Capture the cell that displays the provided text and extract its (x, y) central coordinate. 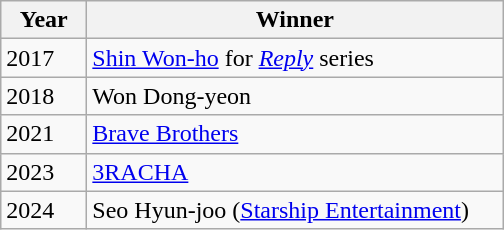
Shin Won-ho for Reply series (295, 58)
Year (44, 20)
Seo Hyun-joo (Starship Entertainment) (295, 210)
2023 (44, 172)
Winner (295, 20)
2018 (44, 96)
Brave Brothers (295, 134)
Won Dong-yeon (295, 96)
2017 (44, 58)
3RACHA (295, 172)
2024 (44, 210)
2021 (44, 134)
